Identify which cell holds the provided text, then report its (x, y) central coordinate. 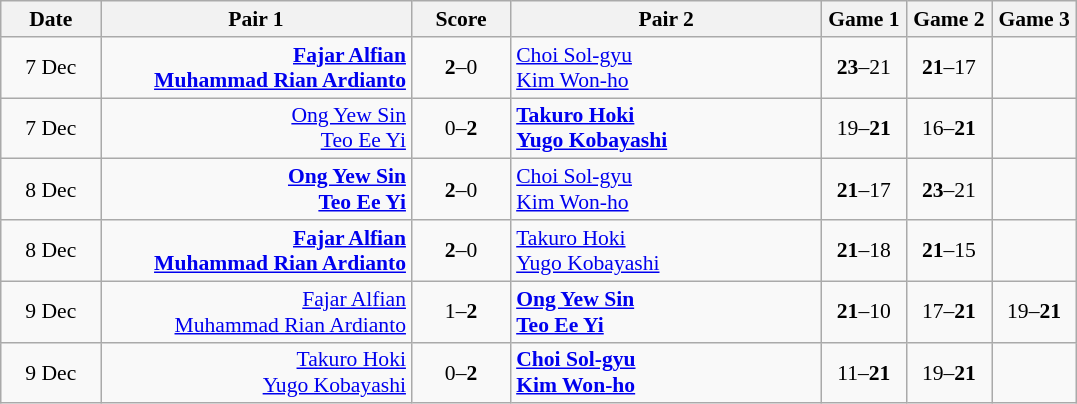
Score (461, 19)
21–10 (864, 312)
17–21 (948, 312)
Game 3 (1034, 19)
Game 1 (864, 19)
21–18 (864, 250)
Pair 1 (256, 19)
1–2 (461, 312)
16–21 (948, 128)
Pair 2 (666, 19)
21–15 (948, 250)
Date (51, 19)
Game 2 (948, 19)
11–21 (864, 372)
